From the cell containing the given text, extract its center point as [x, y] coordinate. 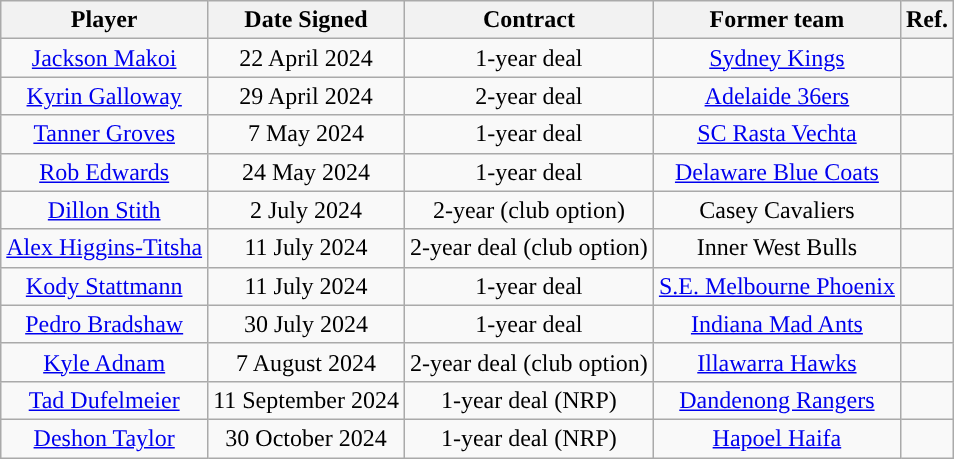
Adelaide 36ers [776, 96]
2 July 2024 [306, 210]
Tanner Groves [104, 134]
Hapoel Haifa [776, 438]
Tad Dufelmeier [104, 400]
22 April 2024 [306, 58]
Pedro Bradshaw [104, 324]
Contract [528, 20]
SC Rasta Vechta [776, 134]
Dandenong Rangers [776, 400]
S.E. Melbourne Phoenix [776, 286]
Kyle Adnam [104, 362]
Delaware Blue Coats [776, 172]
Player [104, 20]
Jackson Makoi [104, 58]
7 August 2024 [306, 362]
Illawarra Hawks [776, 362]
Ref. [926, 20]
30 July 2024 [306, 324]
11 September 2024 [306, 400]
Alex Higgins-Titsha [104, 248]
Former team [776, 20]
29 April 2024 [306, 96]
24 May 2024 [306, 172]
Kyrin Galloway [104, 96]
30 October 2024 [306, 438]
Deshon Taylor [104, 438]
Inner West Bulls [776, 248]
Casey Cavaliers [776, 210]
Dillon Stith [104, 210]
Date Signed [306, 20]
2-year deal [528, 96]
Kody Stattmann [104, 286]
Rob Edwards [104, 172]
2-year (club option) [528, 210]
Sydney Kings [776, 58]
7 May 2024 [306, 134]
Indiana Mad Ants [776, 324]
